Provide the (X, Y) coordinate of the cell's center where the given text is located.  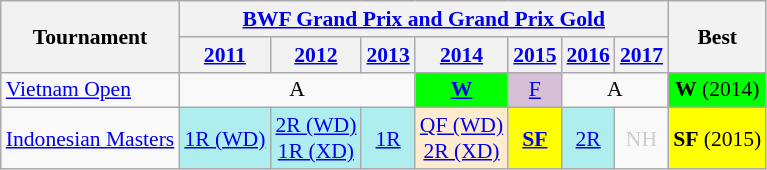
1R (WD) (224, 138)
2016 (588, 55)
F (534, 90)
2012 (316, 55)
Indonesian Masters (90, 138)
W (2014) (717, 90)
BWF Grand Prix and Grand Prix Gold (424, 19)
W (462, 90)
1R (388, 138)
QF (WD) 2R (XD) (462, 138)
SF (534, 138)
2013 (388, 55)
SF (2015) (717, 138)
2014 (462, 55)
2015 (534, 55)
Tournament (90, 36)
2017 (642, 55)
2011 (224, 55)
Best (717, 36)
2R (588, 138)
NH (642, 138)
2R (WD)1R (XD) (316, 138)
Vietnam Open (90, 90)
